Search for the cell housing the specified text and yield its (x, y) center coordinate. 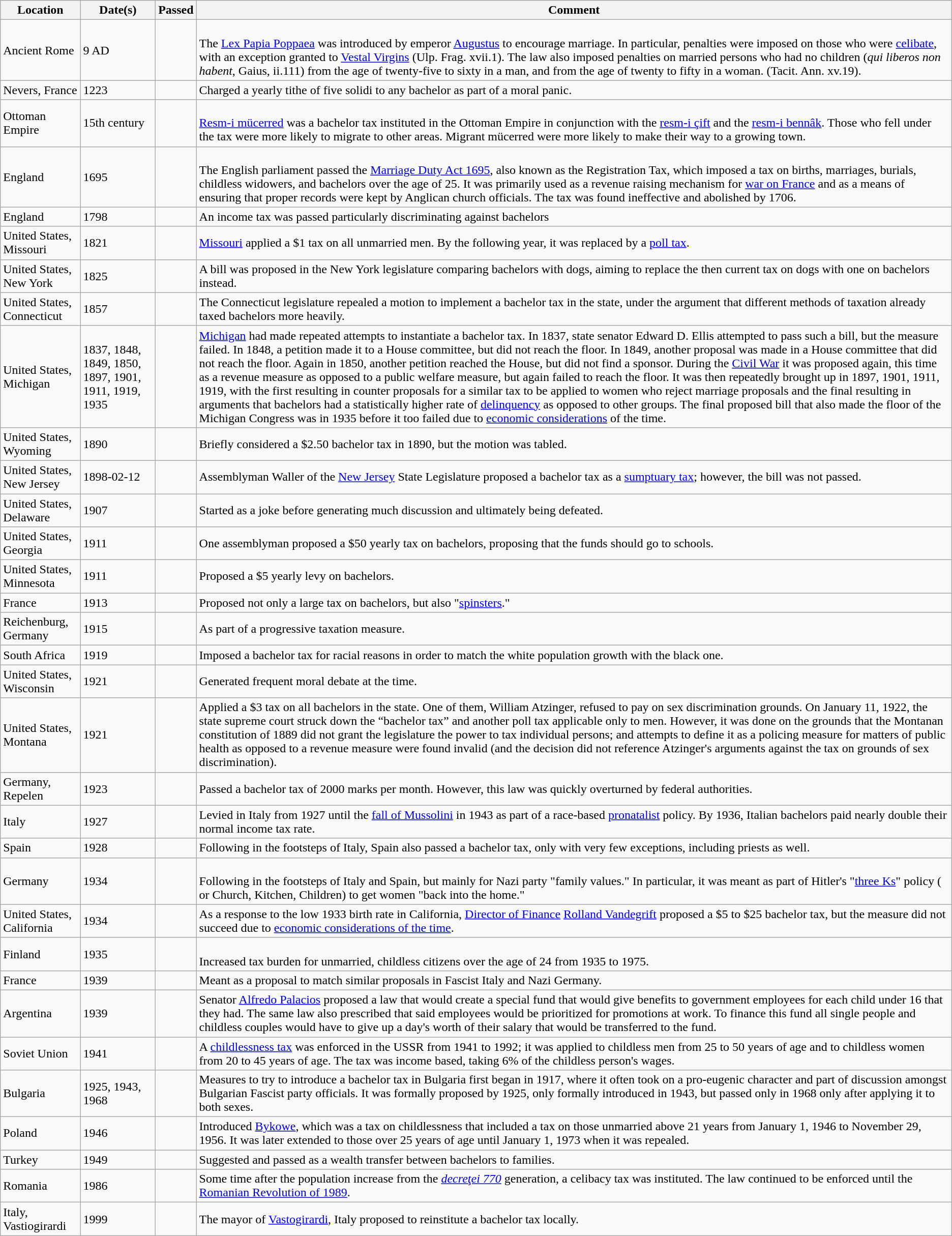
Date(s) (118, 10)
Argentina (41, 1013)
1986 (118, 1186)
Started as a joke before generating much discussion and ultimately being defeated. (574, 510)
United States, Wisconsin (41, 682)
As part of a progressive taxation measure. (574, 629)
Italy, Vastiogirardi (41, 1219)
1798 (118, 217)
1919 (118, 655)
Proposed not only a large tax on bachelors, but also "spinsters." (574, 603)
Suggested and passed as a wealth transfer between bachelors to families. (574, 1160)
1915 (118, 629)
1999 (118, 1219)
Imposed a bachelor tax for racial reasons in order to match the white population growth with the black one. (574, 655)
1941 (118, 1053)
Passed a bachelor tax of 2000 marks per month. However, this law was quickly overturned by federal authorities. (574, 788)
Germany, Repelen (41, 788)
Location (41, 10)
Passed (176, 10)
15th century (118, 123)
Generated frequent moral debate at the time. (574, 682)
Turkey (41, 1160)
1837, 1848, 1849, 1850, 1897, 1901, 1911, 1919, 1935 (118, 376)
Increased tax burden for unmarried, childless citizens over the age of 24 from 1935 to 1975. (574, 954)
1890 (118, 444)
Charged a yearly tithe of five solidi to any bachelor as part of a moral panic. (574, 90)
Reichenburg, Germany (41, 629)
An income tax was passed particularly discriminating against bachelors (574, 217)
United States, Georgia (41, 543)
9 AD (118, 50)
United States, Connecticut (41, 309)
One assemblyman proposed a $50 yearly tax on bachelors, proposing that the funds should go to schools. (574, 543)
1923 (118, 788)
Soviet Union (41, 1053)
1223 (118, 90)
1695 (118, 177)
1825 (118, 276)
Ancient Rome (41, 50)
United States, Delaware (41, 510)
United States, Montana (41, 735)
1898-02-12 (118, 477)
1857 (118, 309)
Comment (574, 10)
United States, Minnesota (41, 577)
1907 (118, 510)
United States, New York (41, 276)
Proposed a $5 yearly levy on bachelors. (574, 577)
The mayor of Vastogirardi, Italy proposed to reinstitute a bachelor tax locally. (574, 1219)
1928 (118, 848)
Bulgaria (41, 1094)
United States, Missouri (41, 243)
United States, Michigan (41, 376)
Assemblyman Waller of the New Jersey State Legislature proposed a bachelor tax as a sumptuary tax; however, the bill was not passed. (574, 477)
1949 (118, 1160)
United States, New Jersey (41, 477)
Germany (41, 881)
Ottoman Empire (41, 123)
United States, California (41, 921)
1946 (118, 1133)
South Africa (41, 655)
Briefly considered a $2.50 bachelor tax in 1890, but the motion was tabled. (574, 444)
1913 (118, 603)
United States, Wyoming (41, 444)
Finland (41, 954)
1935 (118, 954)
1927 (118, 822)
Italy (41, 822)
1925, 1943, 1968 (118, 1094)
Missouri applied a $1 tax on all unmarried men. By the following year, it was replaced by a poll tax. (574, 243)
Following in the footsteps of Italy, Spain also passed a bachelor tax, only with very few exceptions, including priests as well. (574, 848)
Romania (41, 1186)
Poland (41, 1133)
Spain (41, 848)
Nevers, France (41, 90)
1821 (118, 243)
Meant as a proposal to match similar proposals in Fascist Italy and Nazi Germany. (574, 980)
